Output the [X, Y] coordinate of the center of the cell containing the given text.  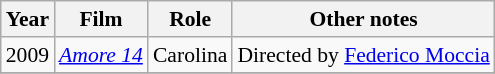
Amore 14 [101, 55]
Role [190, 19]
2009 [28, 55]
Film [101, 19]
Other notes [363, 19]
Carolina [190, 55]
Directed by Federico Moccia [363, 55]
Year [28, 19]
